Extract the [X, Y] coordinate from the center of the cell holding the provided text.  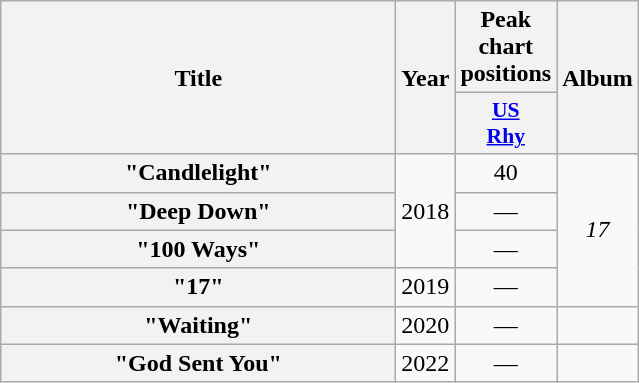
Year [426, 78]
2019 [426, 287]
2018 [426, 211]
2020 [426, 325]
Peak chart positions [506, 47]
Album [598, 78]
"Waiting" [198, 325]
Title [198, 78]
USRhy [506, 124]
"17" [198, 287]
"God Sent You" [198, 363]
"Deep Down" [198, 211]
17 [598, 230]
"100 Ways" [198, 249]
40 [506, 173]
"Candlelight" [198, 173]
2022 [426, 363]
